Determine the [X, Y] coordinate at the center of the cell enclosing the given text.  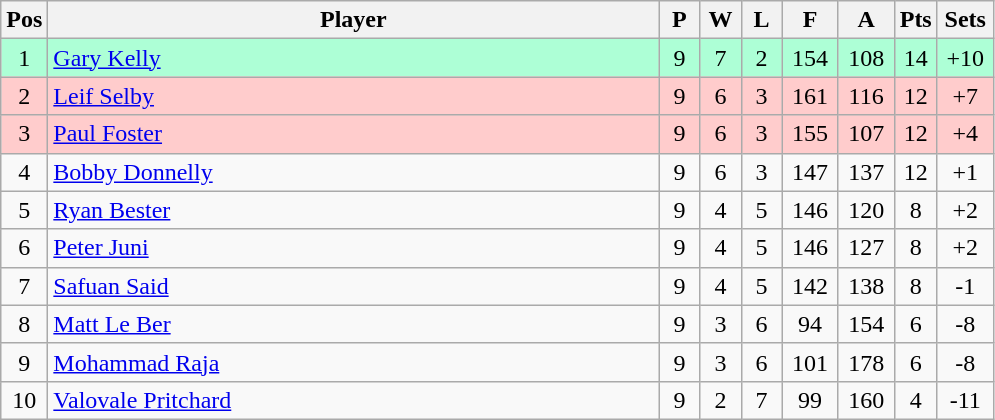
P [680, 20]
Peter Juni [354, 248]
178 [866, 362]
137 [866, 172]
+7 [965, 96]
-1 [965, 286]
161 [810, 96]
+4 [965, 134]
101 [810, 362]
Sets [965, 20]
Player [354, 20]
Bobby Donnelly [354, 172]
Pts [916, 20]
Leif Selby [354, 96]
147 [810, 172]
Mohammad Raja [354, 362]
Valovale Pritchard [354, 400]
-11 [965, 400]
+1 [965, 172]
W [720, 20]
155 [810, 134]
99 [810, 400]
Ryan Bester [354, 210]
+10 [965, 58]
F [810, 20]
Matt Le Ber [354, 324]
160 [866, 400]
Paul Foster [354, 134]
120 [866, 210]
107 [866, 134]
A [866, 20]
108 [866, 58]
10 [24, 400]
142 [810, 286]
14 [916, 58]
Gary Kelly [354, 58]
Pos [24, 20]
Safuan Said [354, 286]
127 [866, 248]
138 [866, 286]
1 [24, 58]
116 [866, 96]
L [762, 20]
94 [810, 324]
